Extract the [x, y] coordinate from the center of the cell holding the provided text.  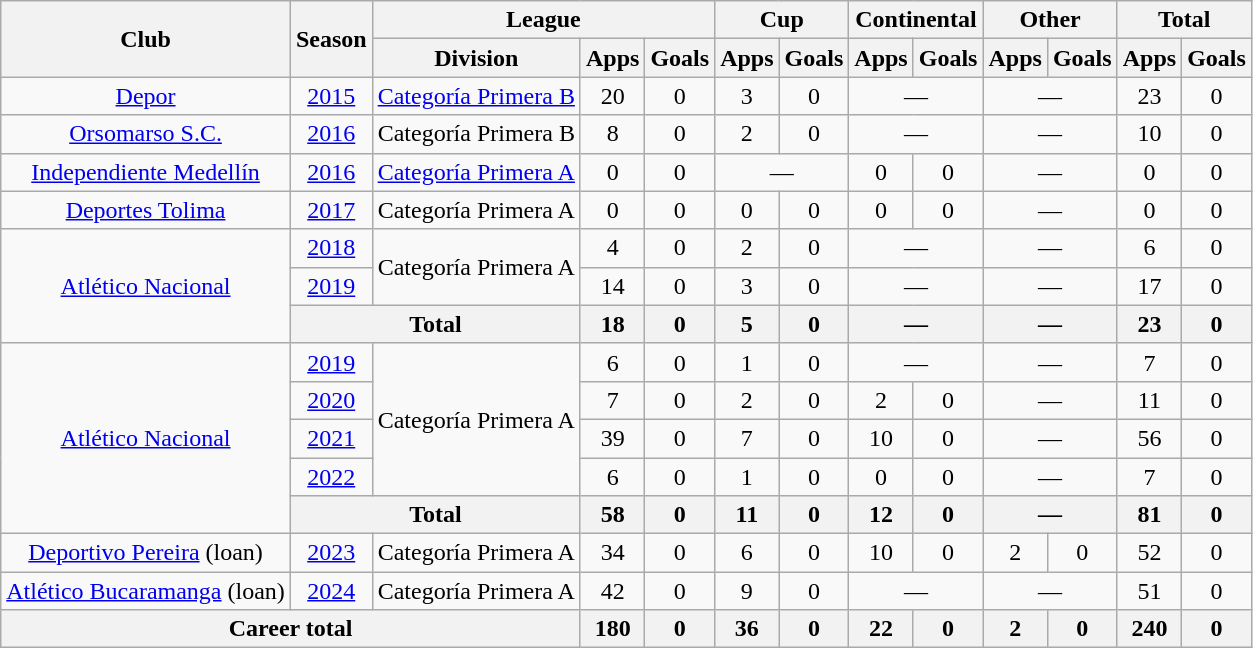
180 [612, 629]
20 [612, 96]
Independiente Medellín [146, 172]
2017 [331, 210]
Division [476, 58]
Cup [782, 20]
Deportivo Pereira (loan) [146, 553]
Club [146, 39]
39 [612, 438]
51 [1149, 591]
Continental [916, 20]
2022 [331, 477]
2021 [331, 438]
52 [1149, 553]
4 [612, 248]
2024 [331, 591]
Atlético Bucaramanga (loan) [146, 591]
2023 [331, 553]
58 [612, 515]
League [544, 20]
Depor [146, 96]
9 [747, 591]
Other [1050, 20]
34 [612, 553]
56 [1149, 438]
36 [747, 629]
18 [612, 324]
2015 [331, 96]
42 [612, 591]
Orsomarso S.C. [146, 134]
12 [881, 515]
2020 [331, 400]
Career total [291, 629]
14 [612, 286]
17 [1149, 286]
81 [1149, 515]
240 [1149, 629]
5 [747, 324]
8 [612, 134]
Season [331, 39]
22 [881, 629]
Deportes Tolima [146, 210]
2018 [331, 248]
